Determine the [X, Y] coordinate at the center of the cell enclosing the given text.  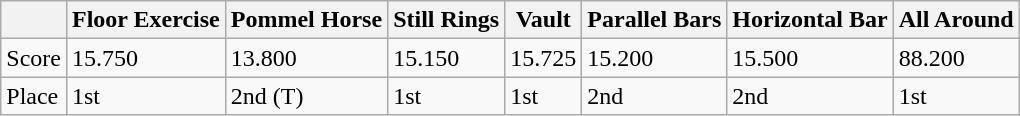
Floor Exercise [146, 20]
15.150 [446, 58]
88.200 [956, 58]
15.500 [810, 58]
Horizontal Bar [810, 20]
Parallel Bars [654, 20]
Place [34, 96]
Pommel Horse [306, 20]
2nd (T) [306, 96]
15.200 [654, 58]
Score [34, 58]
15.725 [544, 58]
13.800 [306, 58]
15.750 [146, 58]
All Around [956, 20]
Still Rings [446, 20]
Vault [544, 20]
